From the cell containing the given text, extract its center point as [x, y] coordinate. 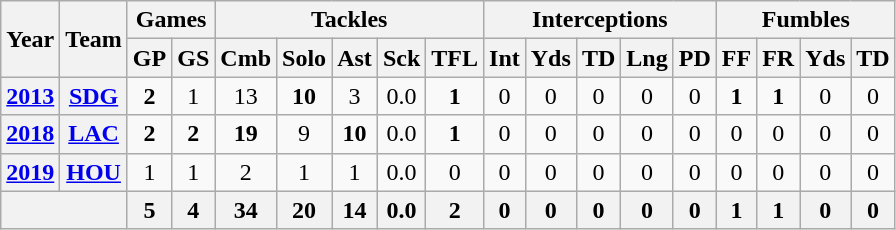
20 [304, 210]
PD [694, 58]
SDG [94, 96]
5 [149, 210]
3 [355, 96]
TFL [455, 58]
FR [778, 58]
Games [170, 20]
Tackles [350, 20]
Team [94, 39]
Sck [401, 58]
Lng [647, 58]
LAC [94, 134]
Year [30, 39]
4 [194, 210]
19 [246, 134]
34 [246, 210]
14 [355, 210]
13 [246, 96]
Solo [304, 58]
Fumbles [806, 20]
2013 [30, 96]
Int [505, 58]
2019 [30, 172]
GP [149, 58]
9 [304, 134]
FF [736, 58]
GS [194, 58]
2018 [30, 134]
HOU [94, 172]
Interceptions [600, 20]
Cmb [246, 58]
Ast [355, 58]
